Identify which cell holds the provided text, then report its (X, Y) central coordinate. 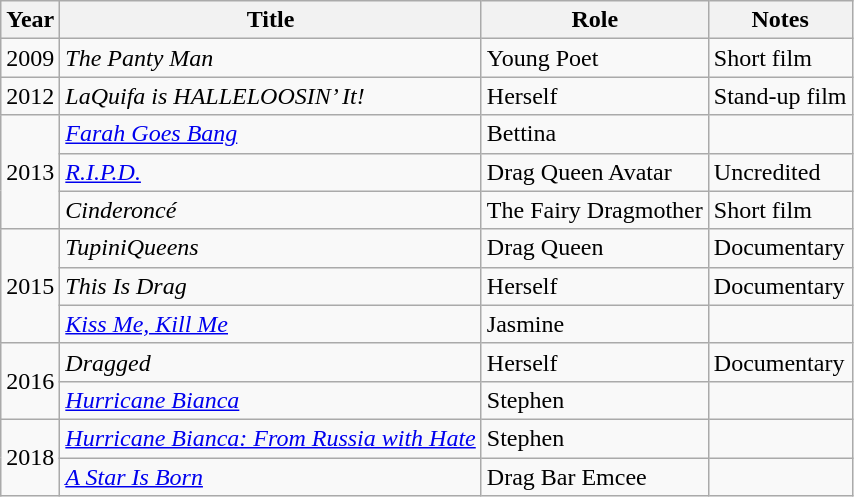
TupiniQueens (270, 248)
Role (594, 20)
2018 (30, 457)
2016 (30, 381)
Drag Queen Avatar (594, 172)
Title (270, 20)
Year (30, 20)
Hurricane Bianca (270, 400)
Kiss Me, Kill Me (270, 324)
Farah Goes Bang (270, 134)
Hurricane Bianca: From Russia with Hate (270, 438)
2015 (30, 286)
2013 (30, 172)
A Star Is Born (270, 477)
Young Poet (594, 58)
Bettina (594, 134)
This Is Drag (270, 286)
Drag Queen (594, 248)
Drag Bar Emcee (594, 477)
Dragged (270, 362)
Jasmine (594, 324)
The Fairy Dragmother (594, 210)
The Panty Man (270, 58)
2009 (30, 58)
R.I.P.D. (270, 172)
Cinderoncé (270, 210)
Notes (780, 20)
LaQuifa is HALLELOOSIN’ It! (270, 96)
2012 (30, 96)
Uncredited (780, 172)
Stand-up film (780, 96)
